Extract the (X, Y) coordinate from the center of the cell holding the provided text.  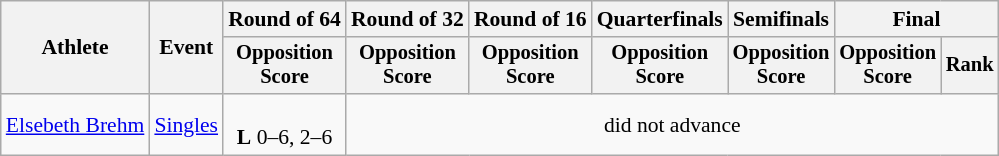
Round of 64 (284, 19)
Athlete (76, 48)
Semifinals (782, 19)
L 0–6, 2–6 (284, 124)
Singles (186, 124)
Event (186, 48)
Rank (970, 66)
Elsebeth Brehm (76, 124)
Quarterfinals (660, 19)
did not advance (672, 124)
Final (916, 19)
Round of 16 (530, 19)
Round of 32 (408, 19)
